Search for the cell housing the specified text and yield its [x, y] center coordinate. 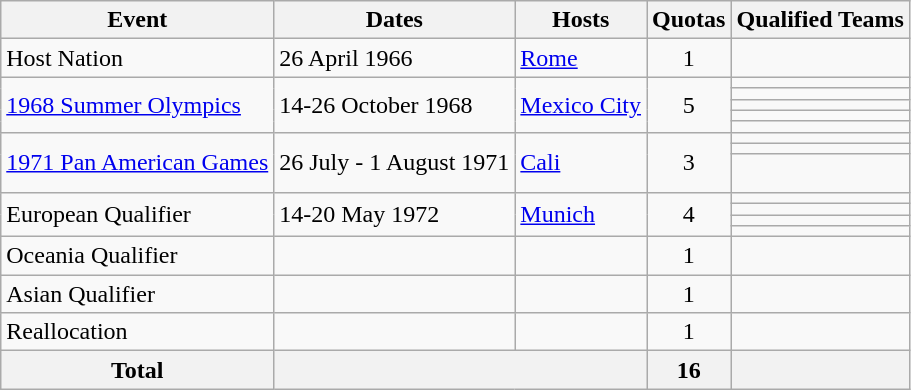
1971 Pan American Games [138, 162]
3 [689, 162]
14-20 May 1972 [394, 214]
Dates [394, 20]
4 [689, 214]
Quotas [689, 20]
Total [138, 370]
Rome [581, 58]
14-26 October 1968 [394, 104]
Host Nation [138, 58]
Reallocation [138, 332]
26 April 1966 [394, 58]
Event [138, 20]
Qualified Teams [820, 20]
1968 Summer Olympics [138, 104]
European Qualifier [138, 214]
Mexico City [581, 104]
16 [689, 370]
26 July - 1 August 1971 [394, 162]
5 [689, 104]
Cali [581, 162]
Asian Qualifier [138, 294]
Munich [581, 214]
Hosts [581, 20]
Oceania Qualifier [138, 256]
